Search for the cell housing the specified text and yield its [X, Y] center coordinate. 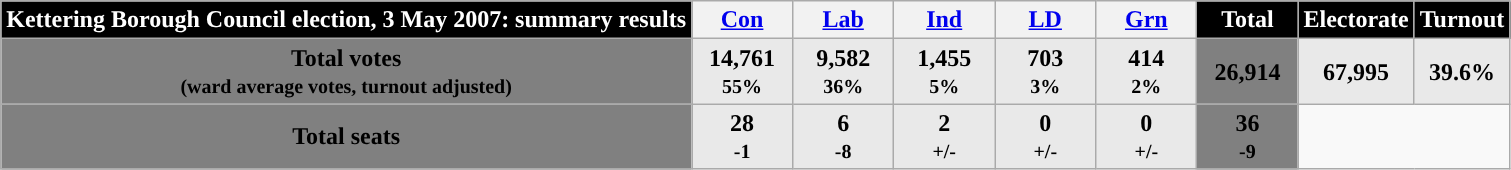
Total votes(ward average votes, turnout adjusted) [346, 72]
Lab [844, 20]
7033% [1046, 72]
Total [1248, 20]
67,995 [1356, 72]
6-8 [844, 136]
2+/- [944, 136]
1,4555% [944, 72]
Ind [944, 20]
Turnout [1462, 20]
Grn [1146, 20]
26,914 [1248, 72]
Con [742, 20]
Electorate [1356, 20]
28-1 [742, 136]
Kettering Borough Council election, 3 May 2007: summary results [346, 20]
4142% [1146, 72]
9,58236% [844, 72]
Total seats [346, 136]
14,76155% [742, 72]
LD [1046, 20]
36-9 [1248, 136]
39.6% [1462, 72]
